Identify which cell holds the provided text, then report its [x, y] central coordinate. 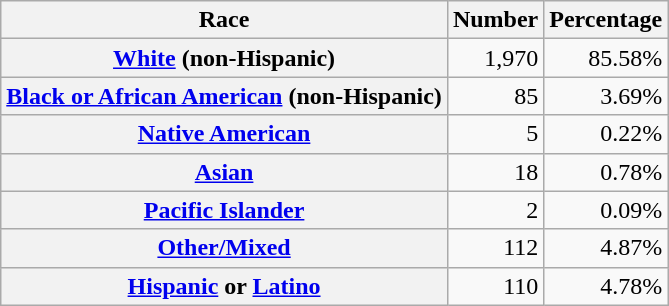
0.09% [606, 210]
18 [495, 172]
4.87% [606, 248]
3.69% [606, 96]
Race [224, 20]
Asian [224, 172]
110 [495, 286]
0.22% [606, 134]
Other/Mixed [224, 248]
Native American [224, 134]
112 [495, 248]
85 [495, 96]
4.78% [606, 286]
White (non-Hispanic) [224, 58]
0.78% [606, 172]
Pacific Islander [224, 210]
1,970 [495, 58]
Hispanic or Latino [224, 286]
Number [495, 20]
Percentage [606, 20]
2 [495, 210]
5 [495, 134]
85.58% [606, 58]
Black or African American (non-Hispanic) [224, 96]
